Identify which cell holds the provided text, then report its (X, Y) central coordinate. 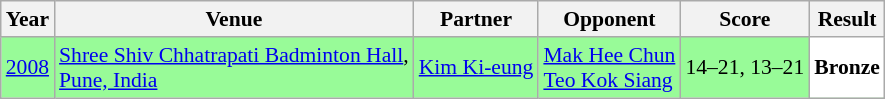
Shree Shiv Chhatrapati Badminton Hall,Pune, India (234, 68)
Venue (234, 19)
Opponent (609, 19)
Mak Hee Chun Teo Kok Siang (609, 68)
2008 (28, 68)
Bronze (847, 68)
Result (847, 19)
14–21, 13–21 (744, 68)
Score (744, 19)
Kim Ki-eung (476, 68)
Year (28, 19)
Partner (476, 19)
